Find where the given text appears and provide that cell's center as [x, y] coordinate. 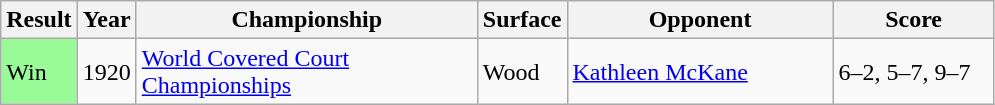
Surface [522, 20]
World Covered Court Championships [306, 72]
Championship [306, 20]
Wood [522, 72]
Opponent [700, 20]
Win [39, 72]
Score [914, 20]
Result [39, 20]
Year [106, 20]
1920 [106, 72]
Kathleen McKane [700, 72]
6–2, 5–7, 9–7 [914, 72]
